Detect which cell encompasses the target text, then output its (X, Y) center coordinate. 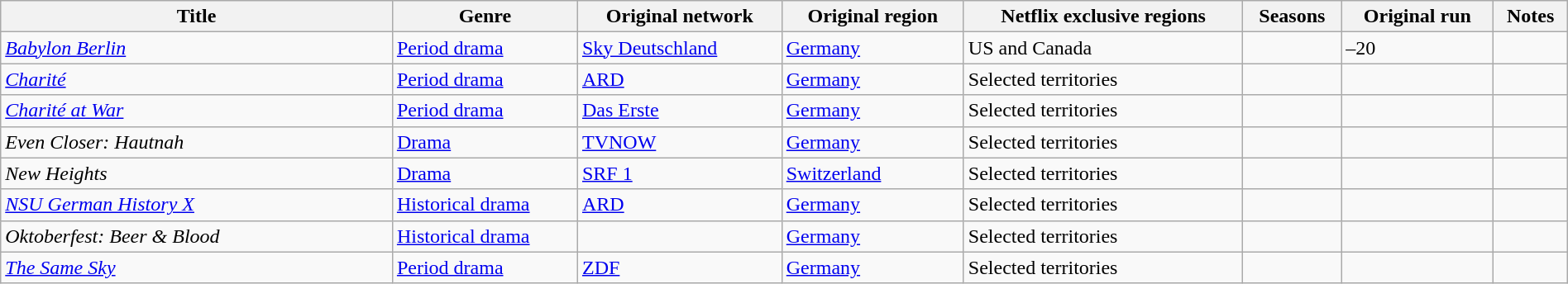
Even Closer: Hautnah (197, 142)
NSU German History X (197, 205)
Charité at War (197, 111)
Netflix exclusive regions (1103, 17)
Babylon Berlin (197, 48)
TVNOW (680, 142)
Original network (680, 17)
New Heights (197, 173)
Seasons (1292, 17)
US and Canada (1103, 48)
Original run (1417, 17)
Das Erste (680, 111)
The Same Sky (197, 267)
Switzerland (872, 173)
SRF 1 (680, 173)
Sky Deutschland (680, 48)
Title (197, 17)
Charité (197, 79)
Genre (485, 17)
Original region (872, 17)
–20 (1417, 48)
ZDF (680, 267)
Oktoberfest: Beer & Blood (197, 236)
Notes (1530, 17)
